Pinpoint the cell where the given text exists, returning its (x, y) midpoint coordinate. 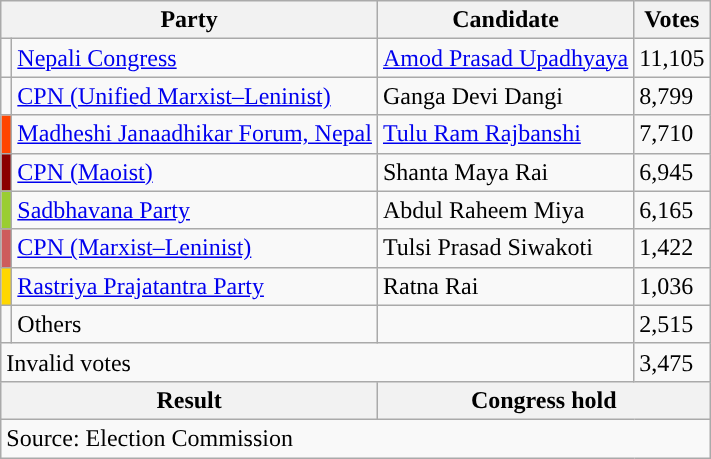
Shanta Maya Rai (505, 172)
Invalid votes (318, 362)
Amod Prasad Upadhyaya (505, 58)
Nepali Congress (195, 58)
6,165 (672, 210)
Sadbhavana Party (195, 210)
Madheshi Janaadhikar Forum, Nepal (195, 134)
6,945 (672, 172)
Congress hold (544, 400)
Rastriya Prajatantra Party (195, 286)
8,799 (672, 96)
CPN (Maoist) (195, 172)
Abdul Raheem Miya (505, 210)
Candidate (505, 20)
Result (190, 400)
Source: Election Commission (356, 438)
3,475 (672, 362)
CPN (Marxist–Leninist) (195, 248)
2,515 (672, 324)
Tulsi Prasad Siwakoti (505, 248)
Votes (672, 20)
Ganga Devi Dangi (505, 96)
Ratna Rai (505, 286)
1,422 (672, 248)
11,105 (672, 58)
CPN (Unified Marxist–Leninist) (195, 96)
1,036 (672, 286)
Tulu Ram Rajbanshi (505, 134)
Others (195, 324)
Party (190, 20)
7,710 (672, 134)
